Capture the cell that displays the provided text and extract its (x, y) central coordinate. 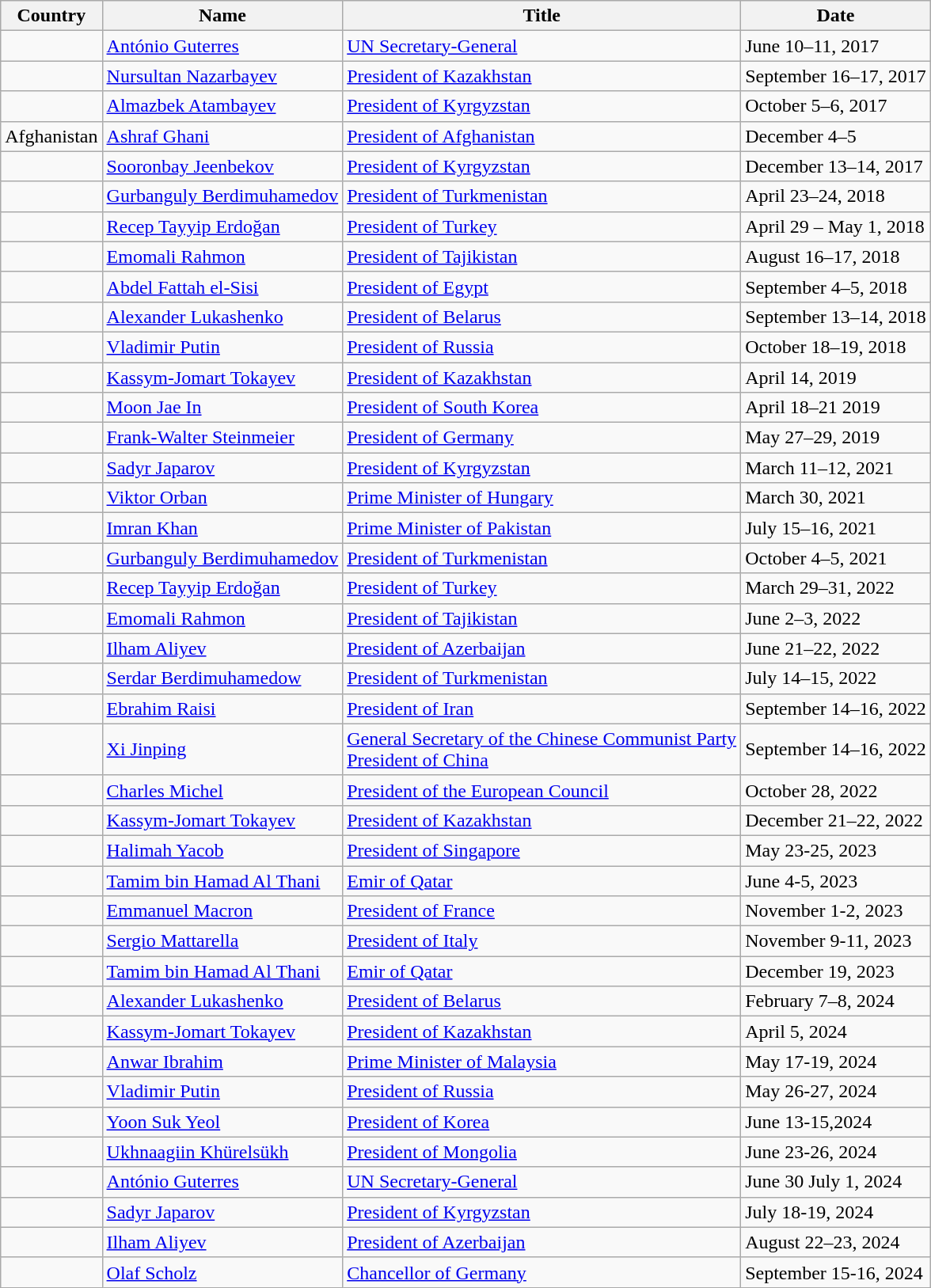
Prime Minister of Malaysia (541, 1062)
President of Afghanistan (541, 136)
June 30 July 1, 2024 (836, 1182)
Abdel Fattah el-Sisi (222, 287)
May 17-19, 2024 (836, 1062)
November 9-11, 2023 (836, 941)
President of Singapore (541, 850)
General Secretary of the Chinese Communist PartyPresident of China (541, 749)
October 5–6, 2017 (836, 106)
Prime Minister of Pakistan (541, 528)
September 16–17, 2017 (836, 76)
September 15-16, 2024 (836, 1272)
Frank-Walter Steinmeier (222, 438)
April 5, 2024 (836, 1032)
Sooronbay Jeenbekov (222, 166)
Date (836, 16)
President of Germany (541, 438)
April 18–21 2019 (836, 408)
President of Korea (541, 1122)
Serdar Berdimuhamedow (222, 678)
September 4–5, 2018 (836, 287)
June 4-5, 2023 (836, 881)
July 18-19, 2024 (836, 1212)
December 21–22, 2022 (836, 820)
April 14, 2019 (836, 378)
President of the European Council (541, 790)
Nursultan Nazarbayev (222, 76)
August 16–17, 2018 (836, 256)
June 21–22, 2022 (836, 648)
Xi Jinping (222, 749)
February 7–8, 2024 (836, 1001)
December 19, 2023 (836, 971)
Almazbek Atambayev (222, 106)
September 13–14, 2018 (836, 317)
Ukhnaagiin Khürelsükh (222, 1152)
July 15–16, 2021 (836, 528)
May 23-25, 2023 (836, 850)
Yoon Suk Yeol (222, 1122)
October 18–19, 2018 (836, 347)
Name (222, 16)
Sergio Mattarella (222, 941)
President of South Korea (541, 408)
Emmanuel Macron (222, 911)
October 28, 2022 (836, 790)
April 29 – May 1, 2018 (836, 226)
Ebrahim Raisi (222, 709)
December 13–14, 2017 (836, 166)
Halimah Yacob (222, 850)
April 23–24, 2018 (836, 196)
President of Italy (541, 941)
November 1-2, 2023 (836, 911)
Ashraf Ghani (222, 136)
Moon Jae In (222, 408)
March 29–31, 2022 (836, 588)
Imran Khan (222, 528)
Prime Minister of Hungary (541, 498)
August 22–23, 2024 (836, 1242)
President of France (541, 911)
Country (51, 16)
Viktor Orban (222, 498)
May 27–29, 2019 (836, 438)
June 10–11, 2017 (836, 46)
March 30, 2021 (836, 498)
October 4–5, 2021 (836, 558)
July 14–15, 2022 (836, 678)
Charles Michel (222, 790)
President of Mongolia (541, 1152)
President of Iran (541, 709)
June 23-26, 2024 (836, 1152)
Anwar Ibrahim (222, 1062)
President of Egypt (541, 287)
March 11–12, 2021 (836, 468)
June 2–3, 2022 (836, 618)
December 4–5 (836, 136)
Afghanistan (51, 136)
Chancellor of Germany (541, 1272)
Olaf Scholz (222, 1272)
June 13-15,2024 (836, 1122)
Title (541, 16)
May 26-27, 2024 (836, 1092)
